Provide the (x, y) coordinate of the cell's center where the given text is located.  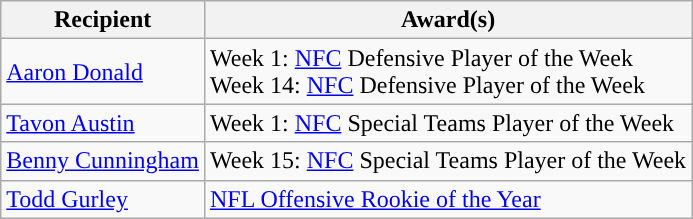
Week 1: NFC Special Teams Player of the Week (448, 123)
Week 1: NFC Defensive Player of the Week Week 14: NFC Defensive Player of the Week (448, 72)
Week 15: NFC Special Teams Player of the Week (448, 161)
Recipient (103, 20)
Benny Cunningham (103, 161)
Todd Gurley (103, 199)
NFL Offensive Rookie of the Year (448, 199)
Tavon Austin (103, 123)
Aaron Donald (103, 72)
Award(s) (448, 20)
